For the text-containing cell, return its midpoint in (x, y) coordinate format. 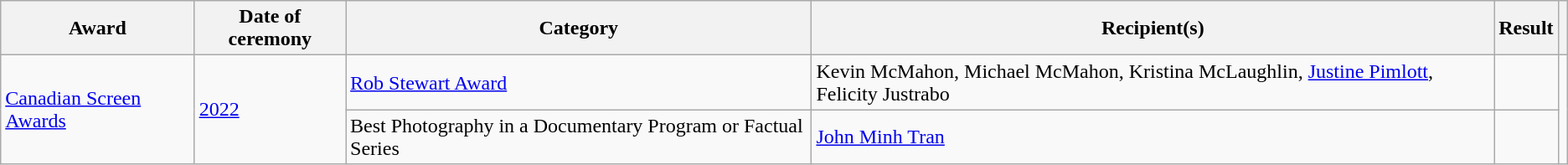
Category (579, 28)
2022 (270, 110)
Kevin McMahon, Michael McMahon, Kristina McLaughlin, Justine Pimlott, Felicity Justrabo (1153, 82)
Award (97, 28)
Rob Stewart Award (579, 82)
Canadian Screen Awards (97, 110)
Recipient(s) (1153, 28)
John Minh Tran (1153, 137)
Best Photography in a Documentary Program or Factual Series (579, 137)
Date of ceremony (270, 28)
Result (1526, 28)
